Extract the [x, y] coordinate from the center of the cell holding the provided text.  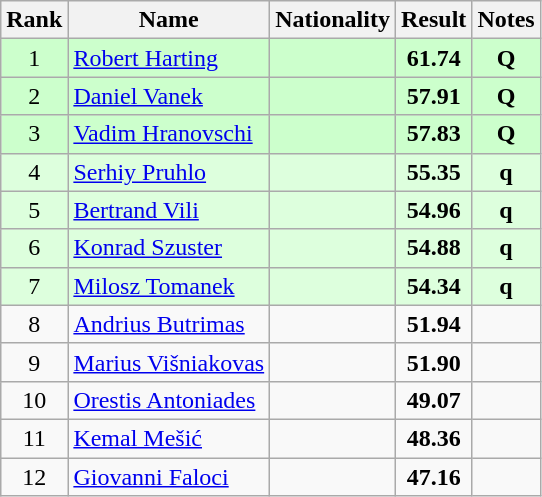
48.36 [433, 438]
54.96 [433, 210]
1 [34, 58]
Nationality [333, 20]
10 [34, 400]
Notes [506, 20]
2 [34, 96]
Orestis Antoniades [169, 400]
55.35 [433, 172]
Andrius Butrimas [169, 324]
Robert Harting [169, 58]
Marius Višniakovas [169, 362]
54.34 [433, 286]
57.91 [433, 96]
8 [34, 324]
49.07 [433, 400]
Vadim Hranovschi [169, 134]
Rank [34, 20]
Milosz Tomanek [169, 286]
Daniel Vanek [169, 96]
47.16 [433, 477]
3 [34, 134]
54.88 [433, 248]
Name [169, 20]
4 [34, 172]
Serhiy Pruhlo [169, 172]
Giovanni Faloci [169, 477]
51.94 [433, 324]
Kemal Mešić [169, 438]
51.90 [433, 362]
12 [34, 477]
Bertrand Vili [169, 210]
11 [34, 438]
57.83 [433, 134]
6 [34, 248]
Result [433, 20]
9 [34, 362]
Konrad Szuster [169, 248]
5 [34, 210]
61.74 [433, 58]
7 [34, 286]
